Determine the (X, Y) coordinate at the center of the cell enclosing the given text.  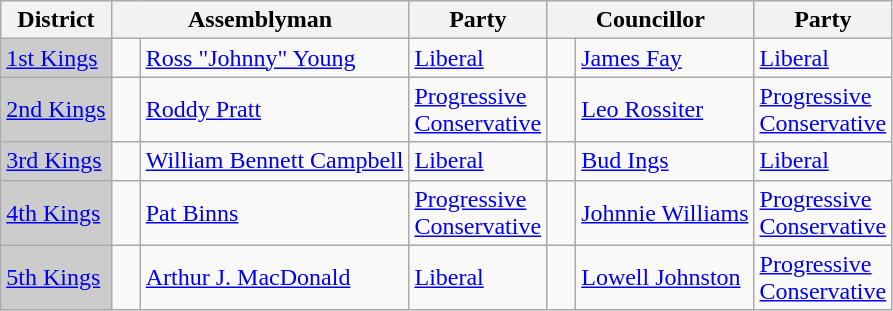
Leo Rossiter (665, 110)
Johnnie Williams (665, 212)
Pat Binns (274, 212)
Arthur J. MacDonald (274, 278)
James Fay (665, 58)
Lowell Johnston (665, 278)
Bud Ings (665, 161)
4th Kings (56, 212)
1st Kings (56, 58)
Assemblyman (260, 20)
District (56, 20)
Roddy Pratt (274, 110)
3rd Kings (56, 161)
William Bennett Campbell (274, 161)
5th Kings (56, 278)
Ross "Johnny" Young (274, 58)
2nd Kings (56, 110)
Councillor (650, 20)
